Scan for the cell matching the given text and deliver its [x, y] coordinate at center. 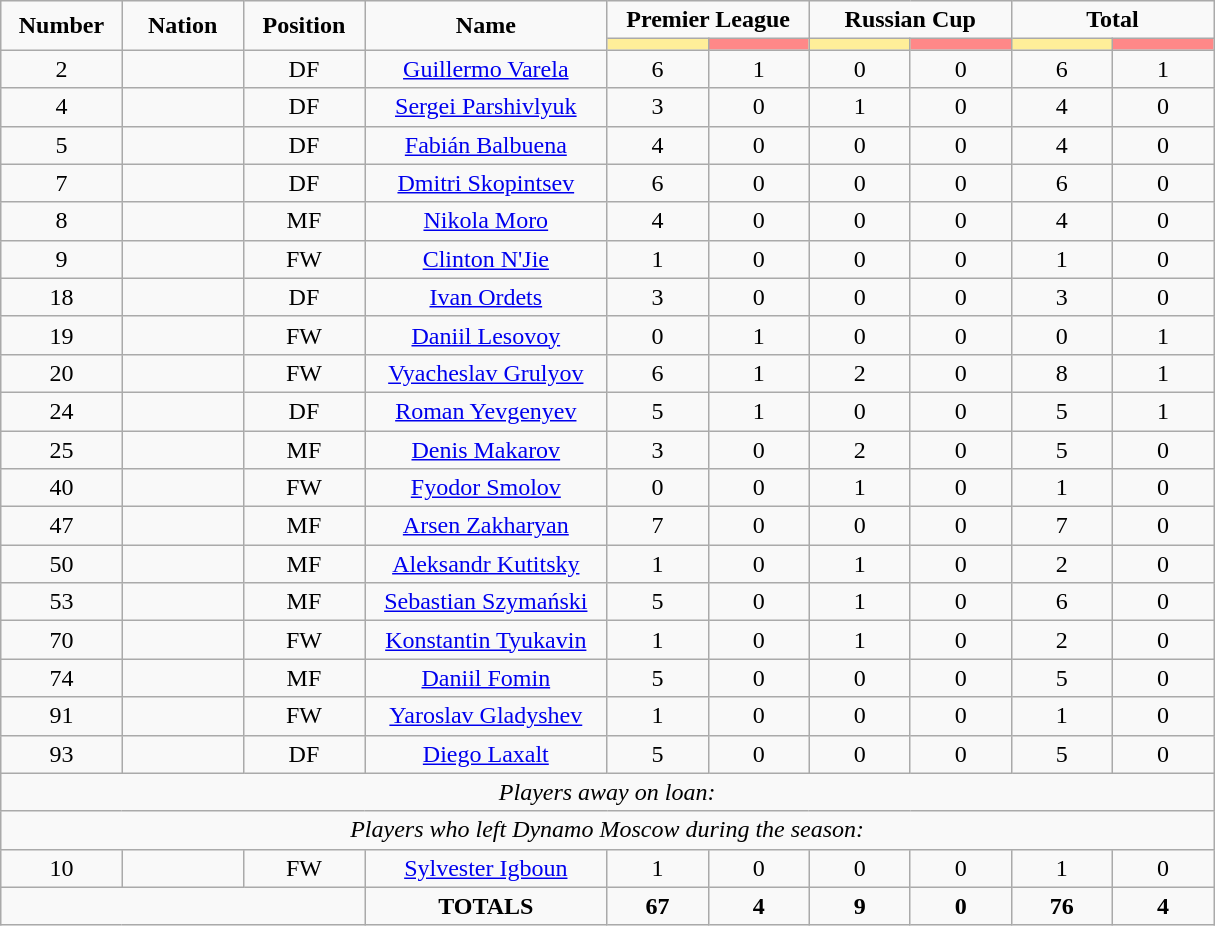
Name [486, 26]
Players away on loan: [608, 792]
Players who left Dynamo Moscow during the season: [608, 830]
40 [62, 488]
70 [62, 640]
Vyacheslav Grulyov [486, 373]
Diego Laxalt [486, 754]
19 [62, 335]
Fabián Balbuena [486, 145]
Yaroslav Gladyshev [486, 716]
Sergei Parshivlyuk [486, 107]
Guillermo Varela [486, 69]
50 [62, 564]
Aleksandr Kutitsky [486, 564]
91 [62, 716]
Konstantin Tyukavin [486, 640]
Daniil Lesovoy [486, 335]
24 [62, 411]
Sylvester Igboun [486, 868]
74 [62, 678]
Dmitri Skopintsev [486, 183]
Number [62, 26]
93 [62, 754]
Nikola Moro [486, 221]
53 [62, 602]
Russian Cup [910, 20]
Total [1112, 20]
Fyodor Smolov [486, 488]
20 [62, 373]
Roman Yevgenyev [486, 411]
25 [62, 449]
Ivan Ordets [486, 297]
76 [1062, 906]
Denis Makarov [486, 449]
Daniil Fomin [486, 678]
Sebastian Szymański [486, 602]
Position [304, 26]
67 [658, 906]
TOTALS [486, 906]
10 [62, 868]
Clinton N'Jie [486, 259]
Nation [182, 26]
Arsen Zakharyan [486, 526]
47 [62, 526]
18 [62, 297]
Premier League [708, 20]
